Provide the [x, y] coordinate of the cell's center where the given text is located.  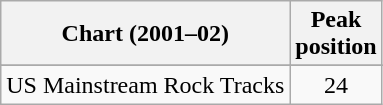
Chart (2001–02) [146, 34]
US Mainstream Rock Tracks [146, 85]
24 [336, 85]
Peakposition [336, 34]
